Capture the cell that displays the provided text and extract its [x, y] central coordinate. 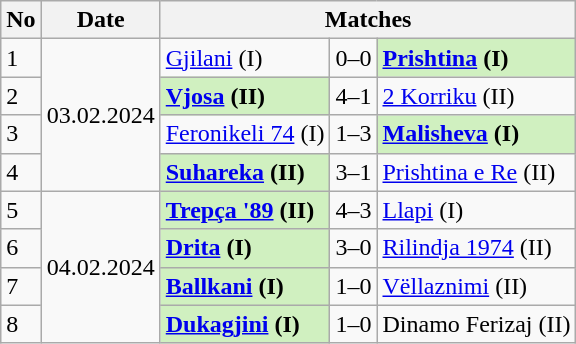
Dinamo Ferizaj (II) [476, 324]
Drita (I) [245, 248]
6 [21, 248]
3 [21, 134]
4–3 [354, 210]
Rilindja 1974 (II) [476, 248]
4–1 [354, 96]
03.02.2024 [100, 115]
4 [21, 172]
Matches [368, 20]
3–1 [354, 172]
No [21, 20]
0–0 [354, 58]
3–0 [354, 248]
Prishtina e Re (II) [476, 172]
2 Korriku (II) [476, 96]
Dukagjini (I) [245, 324]
Vjosa (II) [245, 96]
Malisheva (I) [476, 134]
Prishtina (I) [476, 58]
Vëllaznimi (II) [476, 286]
1 [21, 58]
Date [100, 20]
04.02.2024 [100, 267]
Suhareka (II) [245, 172]
1–3 [354, 134]
8 [21, 324]
Feronikeli 74 (I) [245, 134]
Gjilani (I) [245, 58]
2 [21, 96]
7 [21, 286]
Trepça '89 (II) [245, 210]
5 [21, 210]
Ballkani (I) [245, 286]
Llapi (I) [476, 210]
